Search for the cell housing the specified text and yield its [x, y] center coordinate. 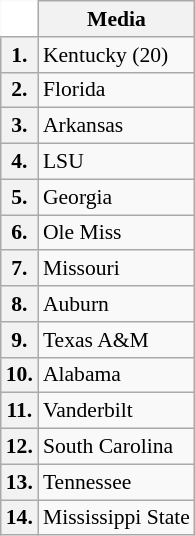
Florida [116, 90]
2. [20, 90]
12. [20, 447]
7. [20, 269]
Mississippi State [116, 518]
11. [20, 411]
Alabama [116, 375]
4. [20, 162]
3. [20, 126]
Kentucky (20) [116, 55]
8. [20, 304]
Media [116, 19]
LSU [116, 162]
5. [20, 197]
14. [20, 518]
Missouri [116, 269]
1. [20, 55]
6. [20, 233]
Georgia [116, 197]
13. [20, 482]
Ole Miss [116, 233]
South Carolina [116, 447]
Auburn [116, 304]
Arkansas [116, 126]
Tennessee [116, 482]
10. [20, 375]
Vanderbilt [116, 411]
Texas A&M [116, 340]
9. [20, 340]
